For the text-containing cell, return its midpoint in [x, y] coordinate format. 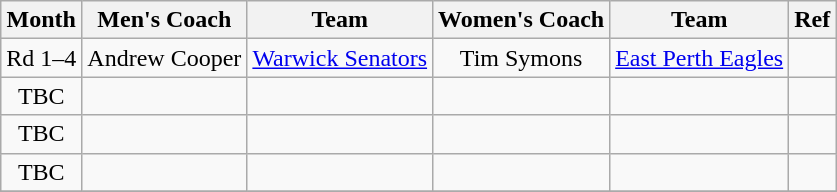
Ref [812, 20]
Women's Coach [522, 20]
East Perth Eagles [700, 58]
Warwick Senators [340, 58]
Men's Coach [164, 20]
Month [42, 20]
Tim Symons [522, 58]
Rd 1–4 [42, 58]
Andrew Cooper [164, 58]
